Find where the given text appears and provide that cell's center as (X, Y) coordinate. 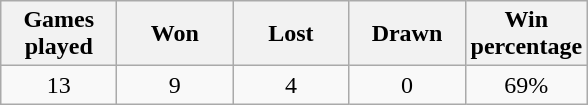
4 (291, 85)
Lost (291, 34)
Games played (59, 34)
9 (175, 85)
Win percentage (526, 34)
69% (526, 85)
Won (175, 34)
Drawn (407, 34)
0 (407, 85)
13 (59, 85)
